For the text-containing cell, return its midpoint in (x, y) coordinate format. 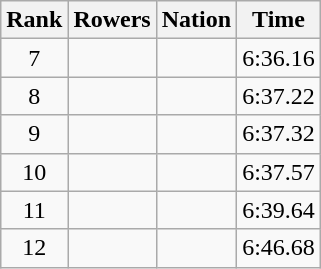
Rowers (112, 20)
6:36.16 (279, 58)
7 (34, 58)
6:39.64 (279, 210)
Nation (196, 20)
9 (34, 134)
Rank (34, 20)
6:37.57 (279, 172)
10 (34, 172)
12 (34, 248)
6:37.32 (279, 134)
Time (279, 20)
11 (34, 210)
6:37.22 (279, 96)
6:46.68 (279, 248)
8 (34, 96)
